Capture the cell that displays the provided text and extract its [x, y] central coordinate. 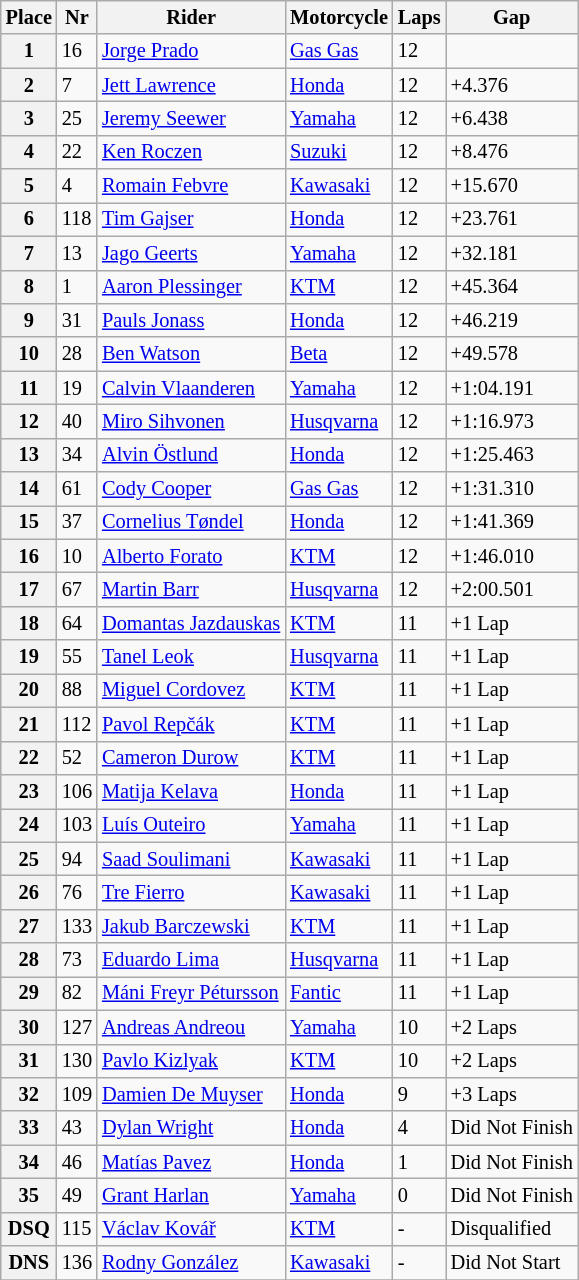
+1:04.191 [512, 388]
133 [77, 926]
Pauls Jonass [191, 320]
+6.438 [512, 118]
88 [77, 690]
94 [77, 859]
17 [29, 589]
Fantic [339, 993]
Aaron Plessinger [191, 287]
Suzuki [339, 152]
Máni Freyr Pétursson [191, 993]
Ben Watson [191, 354]
Matías Pavez [191, 1162]
Saad Soulimani [191, 859]
Cody Cooper [191, 489]
127 [77, 1027]
Grant Harlan [191, 1195]
52 [77, 758]
43 [77, 1128]
32 [29, 1094]
2 [29, 85]
+45.364 [512, 287]
35 [29, 1195]
21 [29, 724]
106 [77, 791]
118 [77, 219]
Ken Roczen [191, 152]
Václav Kovář [191, 1229]
26 [29, 892]
Luís Outeiro [191, 825]
Place [29, 17]
+15.670 [512, 186]
+46.219 [512, 320]
55 [77, 657]
+4.376 [512, 85]
64 [77, 623]
Miro Sihvonen [191, 421]
Eduardo Lima [191, 960]
+1:41.369 [512, 522]
103 [77, 825]
24 [29, 825]
Alberto Forato [191, 556]
Calvin Vlaanderen [191, 388]
46 [77, 1162]
Dylan Wright [191, 1128]
Did Not Start [512, 1263]
30 [29, 1027]
DSQ [29, 1229]
Jago Geerts [191, 253]
Pavol Repčák [191, 724]
Beta [339, 354]
18 [29, 623]
82 [77, 993]
Andreas Andreou [191, 1027]
3 [29, 118]
15 [29, 522]
40 [77, 421]
Alvin Östlund [191, 455]
20 [29, 690]
Rider [191, 17]
27 [29, 926]
Rodny González [191, 1263]
Cornelius Tøndel [191, 522]
Disqualified [512, 1229]
136 [77, 1263]
Jorge Prado [191, 51]
29 [29, 993]
+1:31.310 [512, 489]
Pavlo Kizlyak [191, 1061]
76 [77, 892]
Miguel Cordovez [191, 690]
+1:25.463 [512, 455]
Martin Barr [191, 589]
Gap [512, 17]
Romain Febvre [191, 186]
6 [29, 219]
+3 Laps [512, 1094]
Nr [77, 17]
Tim Gajser [191, 219]
Domantas Jazdauskas [191, 623]
5 [29, 186]
+8.476 [512, 152]
+32.181 [512, 253]
14 [29, 489]
+49.578 [512, 354]
+2:00.501 [512, 589]
115 [77, 1229]
49 [77, 1195]
DNS [29, 1263]
Damien De Muyser [191, 1094]
+1:46.010 [512, 556]
Motorcycle [339, 17]
Jeremy Seewer [191, 118]
Laps [420, 17]
+1:16.973 [512, 421]
130 [77, 1061]
8 [29, 287]
0 [420, 1195]
Cameron Durow [191, 758]
33 [29, 1128]
+23.761 [512, 219]
61 [77, 489]
Tanel Leok [191, 657]
109 [77, 1094]
112 [77, 724]
23 [29, 791]
73 [77, 960]
67 [77, 589]
Jakub Barczewski [191, 926]
Matija Kelava [191, 791]
Tre Fierro [191, 892]
37 [77, 522]
Jett Lawrence [191, 85]
